Return (x, y) of the center of cell containing provided text 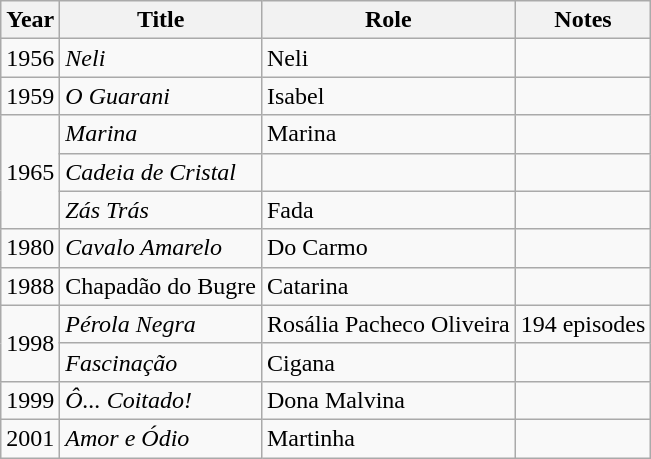
194 episodes (583, 324)
Cadeia de Cristal (161, 172)
1956 (30, 58)
Fada (388, 210)
Dona Malvina (388, 400)
Title (161, 20)
1965 (30, 172)
Ô... Coitado! (161, 400)
Year (30, 20)
O Guarani (161, 96)
Zás Trás (161, 210)
Fascinação (161, 362)
Isabel (388, 96)
1988 (30, 286)
2001 (30, 438)
1999 (30, 400)
Pérola Negra (161, 324)
Cavalo Amarelo (161, 248)
Cigana (388, 362)
Martinha (388, 438)
Rosália Pacheco Oliveira (388, 324)
Do Carmo (388, 248)
Chapadão do Bugre (161, 286)
1998 (30, 343)
Role (388, 20)
1959 (30, 96)
Notes (583, 20)
Amor e Ódio (161, 438)
1980 (30, 248)
Catarina (388, 286)
